Determine the (x, y) coordinate at the center of the cell enclosing the given text.  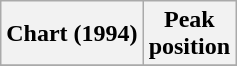
Chart (1994) (72, 34)
Peakposition (189, 34)
